Return (x, y) of the center of cell containing provided text 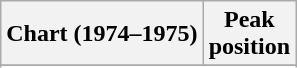
Chart (1974–1975) (102, 34)
Peakposition (249, 34)
